Search for the cell housing the specified text and yield its [x, y] center coordinate. 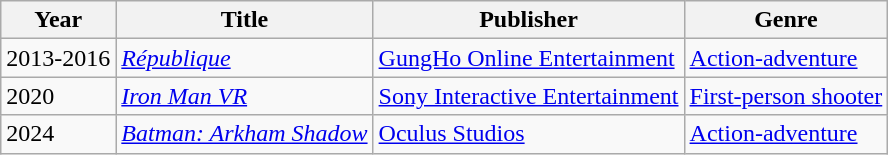
Genre [786, 20]
GungHo Online Entertainment [528, 58]
Oculus Studios [528, 134]
République [244, 58]
Year [58, 20]
2013-2016 [58, 58]
First-person shooter [786, 96]
Publisher [528, 20]
Iron Man VR [244, 96]
2020 [58, 96]
Sony Interactive Entertainment [528, 96]
Batman: Arkham Shadow [244, 134]
2024 [58, 134]
Title [244, 20]
